For the text-containing cell, return its midpoint in [x, y] coordinate format. 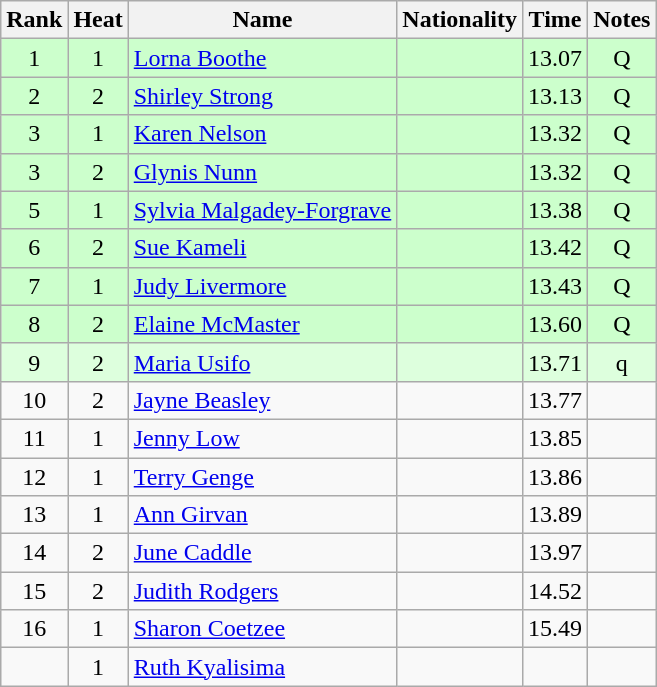
13.43 [556, 286]
5 [34, 210]
Glynis Nunn [262, 172]
13 [34, 515]
Rank [34, 20]
Terry Genge [262, 477]
13.71 [556, 362]
16 [34, 629]
13.89 [556, 515]
7 [34, 286]
13.42 [556, 248]
Maria Usifo [262, 362]
13.85 [556, 438]
Elaine McMaster [262, 324]
Heat [98, 20]
Judy Livermore [262, 286]
Lorna Boothe [262, 58]
Sylvia Malgadey-Forgrave [262, 210]
13.77 [556, 400]
13.86 [556, 477]
Karen Nelson [262, 134]
June Caddle [262, 553]
Sharon Coetzee [262, 629]
14.52 [556, 591]
Jayne Beasley [262, 400]
Ann Girvan [262, 515]
8 [34, 324]
13.07 [556, 58]
Ruth Kyalisima [262, 667]
Jenny Low [262, 438]
Time [556, 20]
Sue Kameli [262, 248]
Shirley Strong [262, 96]
q [622, 362]
11 [34, 438]
9 [34, 362]
13.38 [556, 210]
15.49 [556, 629]
12 [34, 477]
13.60 [556, 324]
15 [34, 591]
6 [34, 248]
10 [34, 400]
Name [262, 20]
Notes [622, 20]
13.13 [556, 96]
Judith Rodgers [262, 591]
14 [34, 553]
13.97 [556, 553]
Nationality [460, 20]
